Pinpoint the cell where the given text exists, returning its [x, y] midpoint coordinate. 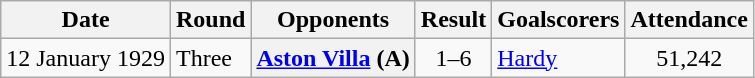
Three [210, 58]
Round [210, 20]
Attendance [689, 20]
1–6 [453, 58]
Opponents [333, 20]
Hardy [558, 58]
Goalscorers [558, 20]
Result [453, 20]
12 January 1929 [86, 58]
Date [86, 20]
Aston Villa (A) [333, 58]
51,242 [689, 58]
